Extract the [X, Y] coordinate from the center of the cell holding the provided text.  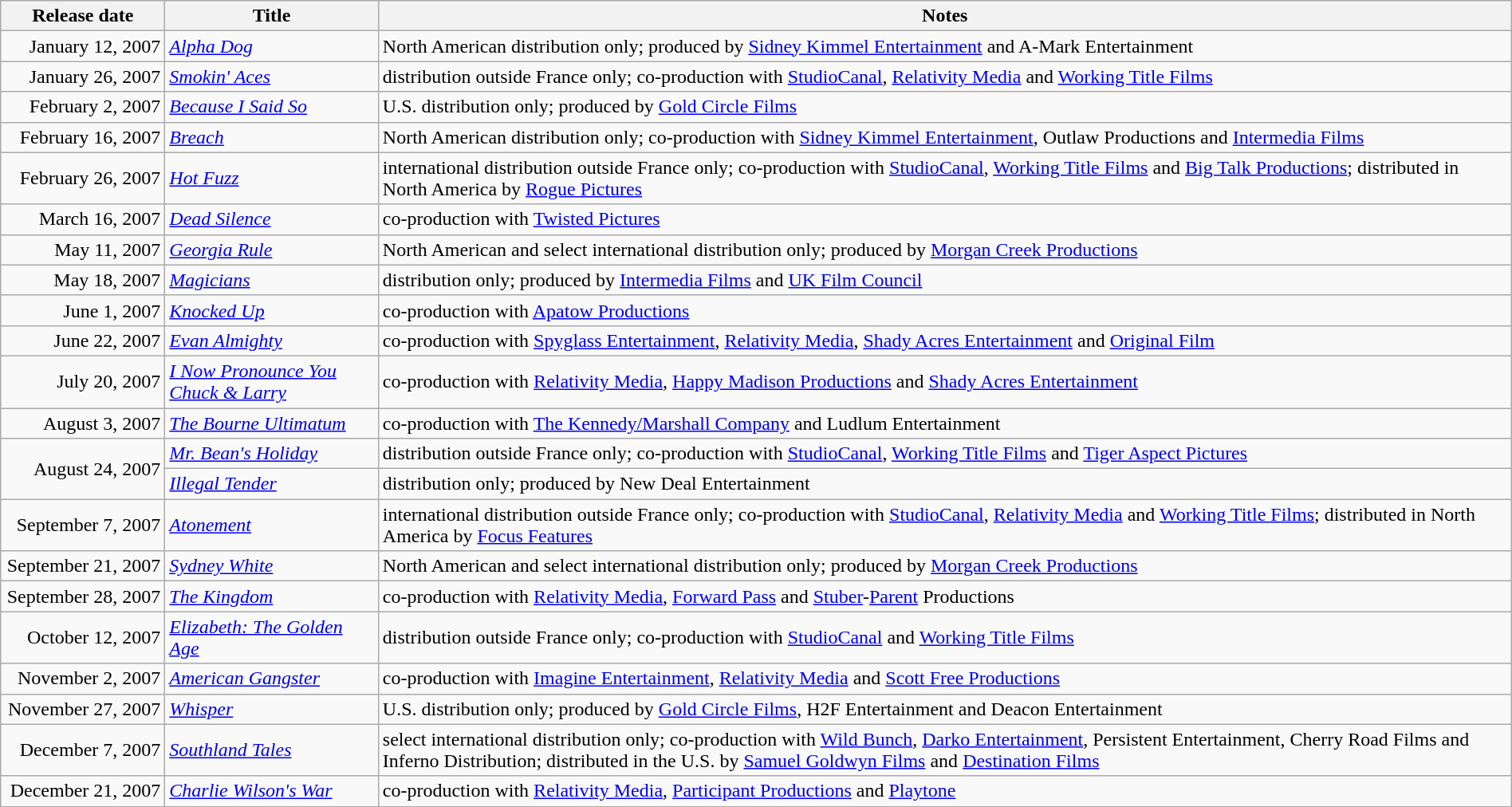
Because I Said So [271, 107]
Smokin' Aces [271, 77]
distribution outside France only; co-production with StudioCanal, Working Title Films and Tiger Aspect Pictures [944, 454]
distribution outside France only; co-production with StudioCanal and Working Title Films [944, 638]
Breach [271, 137]
U.S. distribution only; produced by Gold Circle Films, H2F Entertainment and Deacon Entertainment [944, 709]
February 26, 2007 [83, 179]
distribution outside France only; co-production with StudioCanal, Relativity Media and Working Title Films [944, 77]
January 26, 2007 [83, 77]
Evan Almighty [271, 341]
Hot Fuzz [271, 179]
September 28, 2007 [83, 596]
March 16, 2007 [83, 219]
Knocked Up [271, 310]
Charlie Wilson's War [271, 791]
November 27, 2007 [83, 709]
North American distribution only; produced by Sidney Kimmel Entertainment and A-Mark Entertainment [944, 46]
co-production with Twisted Pictures [944, 219]
Alpha Dog [271, 46]
November 2, 2007 [83, 679]
distribution only; produced by Intermedia Films and UK Film Council [944, 280]
September 21, 2007 [83, 566]
Magicians [271, 280]
August 3, 2007 [83, 423]
distribution only; produced by New Deal Entertainment [944, 484]
February 16, 2007 [83, 137]
The Bourne Ultimatum [271, 423]
Southland Tales [271, 750]
December 21, 2007 [83, 791]
co-production with Relativity Media, Forward Pass and Stuber-Parent Productions [944, 596]
co-production with The Kennedy/Marshall Company and Ludlum Entertainment [944, 423]
co-production with Relativity Media, Happy Madison Productions and Shady Acres Entertainment [944, 381]
Release date [83, 16]
February 2, 2007 [83, 107]
May 18, 2007 [83, 280]
co-production with Relativity Media, Participant Productions and Playtone [944, 791]
co-production with Apatow Productions [944, 310]
September 7, 2007 [83, 525]
U.S. distribution only; produced by Gold Circle Films [944, 107]
January 12, 2007 [83, 46]
The Kingdom [271, 596]
December 7, 2007 [83, 750]
American Gangster [271, 679]
Elizabeth: The Golden Age [271, 638]
Sydney White [271, 566]
co-production with Imagine Entertainment, Relativity Media and Scott Free Productions [944, 679]
May 11, 2007 [83, 250]
Illegal Tender [271, 484]
Atonement [271, 525]
Mr. Bean's Holiday [271, 454]
June 1, 2007 [83, 310]
co-production with Spyglass Entertainment, Relativity Media, Shady Acres Entertainment and Original Film [944, 341]
August 24, 2007 [83, 469]
October 12, 2007 [83, 638]
July 20, 2007 [83, 381]
Georgia Rule [271, 250]
Title [271, 16]
Dead Silence [271, 219]
I Now Pronounce You Chuck & Larry [271, 381]
June 22, 2007 [83, 341]
Whisper [271, 709]
North American distribution only; co-production with Sidney Kimmel Entertainment, Outlaw Productions and Intermedia Films [944, 137]
Notes [944, 16]
